For the text-containing cell, return its midpoint in [X, Y] coordinate format. 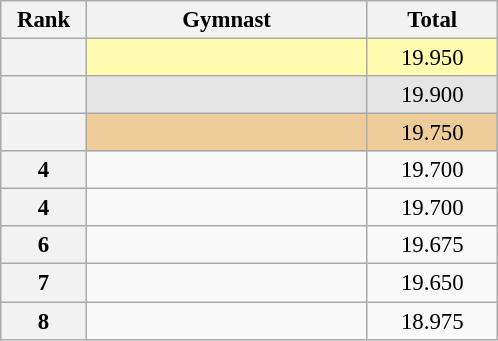
Gymnast [226, 20]
19.750 [432, 133]
19.900 [432, 95]
Rank [44, 20]
8 [44, 321]
18.975 [432, 321]
19.950 [432, 58]
Total [432, 20]
19.650 [432, 283]
19.675 [432, 245]
7 [44, 283]
6 [44, 245]
